Determine the [x, y] coordinate at the center of the cell enclosing the given text.  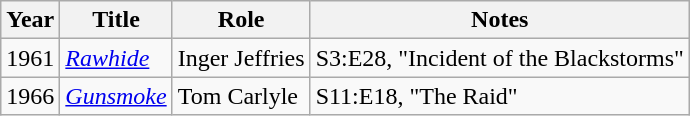
S3:E28, "Incident of the Blackstorms" [500, 58]
Title [116, 20]
Notes [500, 20]
Tom Carlyle [241, 96]
S11:E18, "The Raid" [500, 96]
Rawhide [116, 58]
Year [30, 20]
1966 [30, 96]
Role [241, 20]
Gunsmoke [116, 96]
Inger Jeffries [241, 58]
1961 [30, 58]
